Provide the (x, y) coordinate of the cell's center where the given text is located.  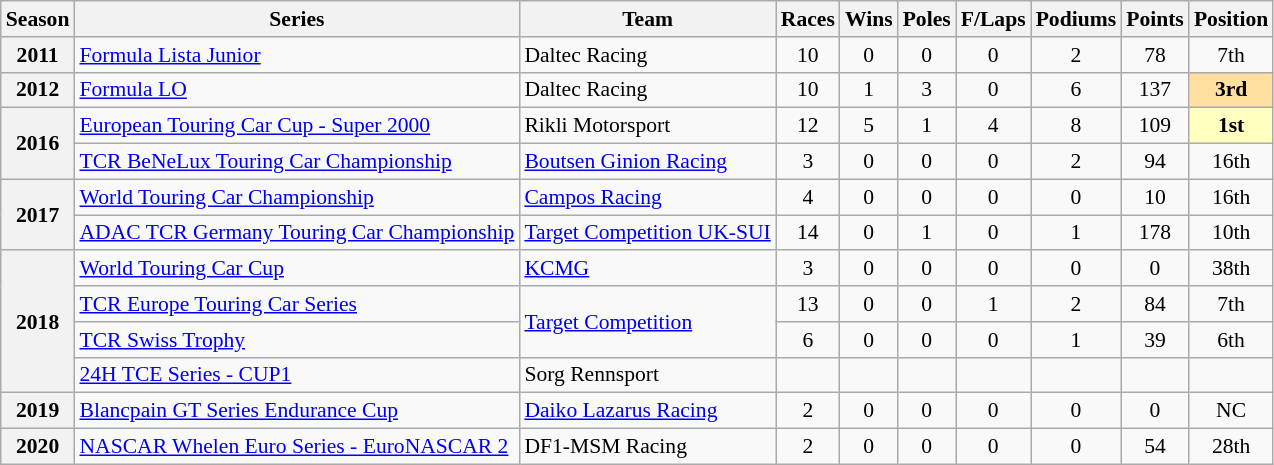
78 (1155, 55)
54 (1155, 447)
Formula Lista Junior (296, 55)
Sorg Rennsport (647, 375)
ADAC TCR Germany Touring Car Championship (296, 233)
2020 (38, 447)
Poles (927, 19)
2018 (38, 322)
84 (1155, 304)
10th (1231, 233)
Rikli Motorsport (647, 126)
39 (1155, 340)
F/Laps (994, 19)
TCR BeNeLux Touring Car Championship (296, 162)
Wins (869, 19)
DF1-MSM Racing (647, 447)
TCR Europe Touring Car Series (296, 304)
137 (1155, 90)
KCMG (647, 269)
World Touring Car Championship (296, 197)
Season (38, 19)
Blancpain GT Series Endurance Cup (296, 411)
94 (1155, 162)
World Touring Car Cup (296, 269)
24H TCE Series - CUP1 (296, 375)
Team (647, 19)
3rd (1231, 90)
13 (808, 304)
178 (1155, 233)
Series (296, 19)
Position (1231, 19)
Target Competition (647, 322)
Daiko Lazarus Racing (647, 411)
European Touring Car Cup - Super 2000 (296, 126)
Podiums (1076, 19)
2016 (38, 144)
NC (1231, 411)
14 (808, 233)
12 (808, 126)
5 (869, 126)
Races (808, 19)
6th (1231, 340)
38th (1231, 269)
2019 (38, 411)
2017 (38, 214)
Formula LO (296, 90)
Boutsen Ginion Racing (647, 162)
TCR Swiss Trophy (296, 340)
Points (1155, 19)
1st (1231, 126)
8 (1076, 126)
Target Competition UK-SUI (647, 233)
109 (1155, 126)
28th (1231, 447)
2012 (38, 90)
NASCAR Whelen Euro Series - EuroNASCAR 2 (296, 447)
2011 (38, 55)
Campos Racing (647, 197)
